For the text-containing cell, return its midpoint in (X, Y) coordinate format. 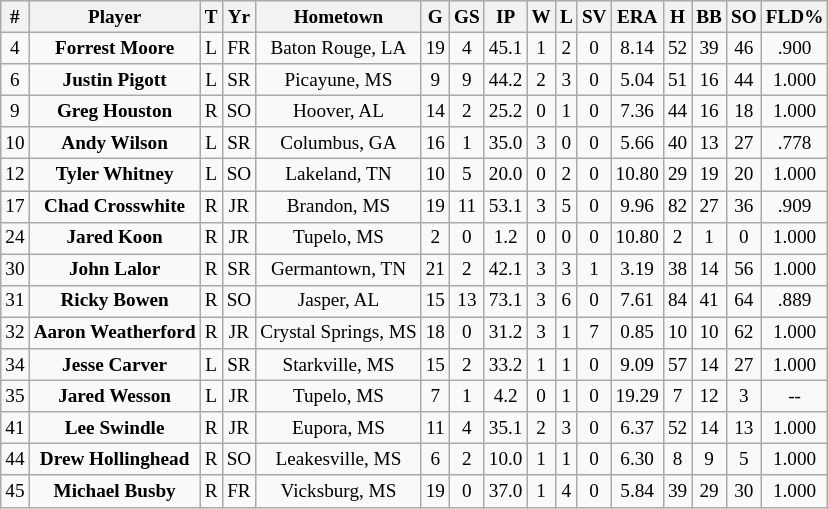
Ricky Bowen (114, 301)
Greg Houston (114, 111)
19.29 (637, 396)
FLD% (794, 17)
42.1 (506, 270)
31 (15, 301)
Jared Wesson (114, 396)
17 (15, 206)
73.1 (506, 301)
20 (744, 175)
56 (744, 270)
45.1 (506, 48)
6.37 (637, 428)
7.36 (637, 111)
SV (594, 17)
Forrest Moore (114, 48)
57 (677, 365)
Brandon, MS (338, 206)
64 (744, 301)
9.96 (637, 206)
Yr (239, 17)
36 (744, 206)
4.2 (506, 396)
Hoover, AL (338, 111)
Jesse Carver (114, 365)
31.2 (506, 333)
G (435, 17)
Eupora, MS (338, 428)
Jared Koon (114, 238)
5.04 (637, 80)
W (541, 17)
0.85 (637, 333)
45 (15, 491)
37.0 (506, 491)
35 (15, 396)
3.19 (637, 270)
21 (435, 270)
.900 (794, 48)
20.0 (506, 175)
9.09 (637, 365)
John Lalor (114, 270)
24 (15, 238)
33.2 (506, 365)
Lakeland, TN (338, 175)
Columbus, GA (338, 143)
H (677, 17)
Hometown (338, 17)
Lee Swindle (114, 428)
.909 (794, 206)
T (211, 17)
53.1 (506, 206)
62 (744, 333)
25.2 (506, 111)
Tyler Whitney (114, 175)
51 (677, 80)
5.66 (637, 143)
GS (468, 17)
ERA (637, 17)
-- (794, 396)
Germantown, TN (338, 270)
IP (506, 17)
Aaron Weatherford (114, 333)
34 (15, 365)
Andy Wilson (114, 143)
35.1 (506, 428)
Drew Hollinghead (114, 460)
40 (677, 143)
38 (677, 270)
Crystal Springs, MS (338, 333)
Michael Busby (114, 491)
Leakesville, MS (338, 460)
84 (677, 301)
.889 (794, 301)
44.2 (506, 80)
Chad Crosswhite (114, 206)
Player (114, 17)
Baton Rouge, LA (338, 48)
8 (677, 460)
.778 (794, 143)
46 (744, 48)
Jasper, AL (338, 301)
Vicksburg, MS (338, 491)
8.14 (637, 48)
6.30 (637, 460)
32 (15, 333)
Starkville, MS (338, 365)
7.61 (637, 301)
Justin Pigott (114, 80)
10.0 (506, 460)
# (15, 17)
Picayune, MS (338, 80)
5.84 (637, 491)
1.2 (506, 238)
BB (710, 17)
82 (677, 206)
35.0 (506, 143)
